Detect which cell encompasses the target text, then output its [X, Y] center coordinate. 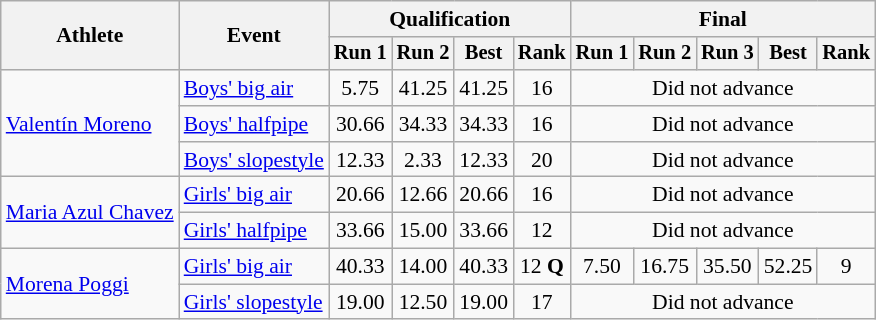
Boys' big air [254, 88]
Athlete [90, 36]
Maria Azul Chavez [90, 212]
17 [542, 302]
Morena Poggi [90, 284]
Girls' halfpipe [254, 231]
Final [723, 19]
12.50 [424, 302]
9 [846, 267]
Run 3 [728, 54]
30.66 [360, 124]
5.75 [360, 88]
Qualification [450, 19]
35.50 [728, 267]
Valentín Moreno [90, 124]
Girls' slopestyle [254, 302]
20 [542, 160]
14.00 [424, 267]
52.25 [788, 267]
12 [542, 231]
Event [254, 36]
12.66 [424, 195]
Boys' halfpipe [254, 124]
Boys' slopestyle [254, 160]
12 Q [542, 267]
15.00 [424, 231]
2.33 [424, 160]
16.75 [664, 267]
7.50 [602, 267]
